Return [X, Y] of the center of cell containing provided text 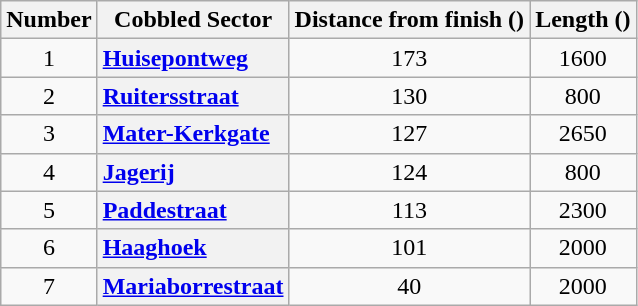
113 [410, 210]
Distance from finish () [410, 20]
101 [410, 248]
1 [49, 58]
3 [49, 134]
4 [49, 172]
Paddestraat [193, 210]
Haaghoek [193, 248]
Huisepontweg [193, 58]
2300 [583, 210]
Jagerij [193, 172]
Number [49, 20]
Ruitersstraat [193, 96]
5 [49, 210]
Mariaborrestraat [193, 286]
40 [410, 286]
127 [410, 134]
Cobbled Sector [193, 20]
6 [49, 248]
7 [49, 286]
Mater-Kerkgate [193, 134]
130 [410, 96]
124 [410, 172]
2 [49, 96]
173 [410, 58]
Length () [583, 20]
2650 [583, 134]
1600 [583, 58]
